Return (x, y) of the center of cell containing provided text 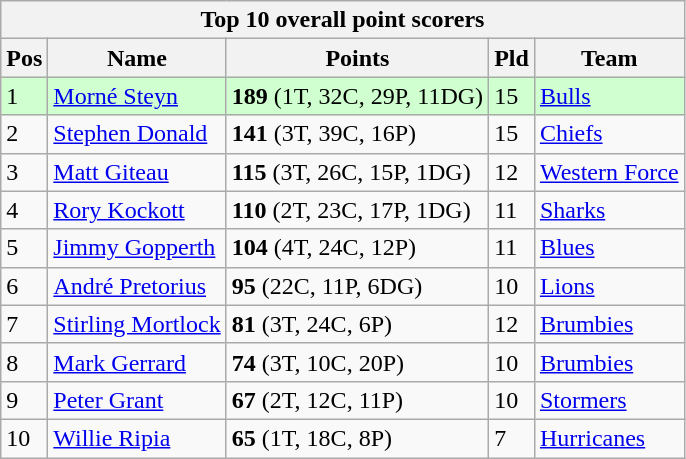
8 (24, 362)
104 (4T, 24C, 12P) (357, 248)
Rory Kockott (137, 210)
110 (2T, 23C, 17P, 1DG) (357, 210)
Stephen Donald (137, 134)
Jimmy Gopperth (137, 248)
4 (24, 210)
3 (24, 172)
67 (2T, 12C, 11P) (357, 400)
81 (3T, 24C, 6P) (357, 324)
Sharks (609, 210)
115 (3T, 26C, 15P, 1DG) (357, 172)
Pos (24, 58)
Matt Giteau (137, 172)
1 (24, 96)
Hurricanes (609, 438)
André Pretorius (137, 286)
Name (137, 58)
Bulls (609, 96)
Mark Gerrard (137, 362)
2 (24, 134)
Chiefs (609, 134)
65 (1T, 18C, 8P) (357, 438)
5 (24, 248)
141 (3T, 39C, 16P) (357, 134)
Willie Ripia (137, 438)
Team (609, 58)
189 (1T, 32C, 29P, 11DG) (357, 96)
Points (357, 58)
6 (24, 286)
Top 10 overall point scorers (342, 20)
Stirling Mortlock (137, 324)
Pld (512, 58)
95 (22C, 11P, 6DG) (357, 286)
Blues (609, 248)
Morné Steyn (137, 96)
74 (3T, 10C, 20P) (357, 362)
9 (24, 400)
Peter Grant (137, 400)
Western Force (609, 172)
Lions (609, 286)
Stormers (609, 400)
